Identify which cell holds the provided text, then report its (X, Y) central coordinate. 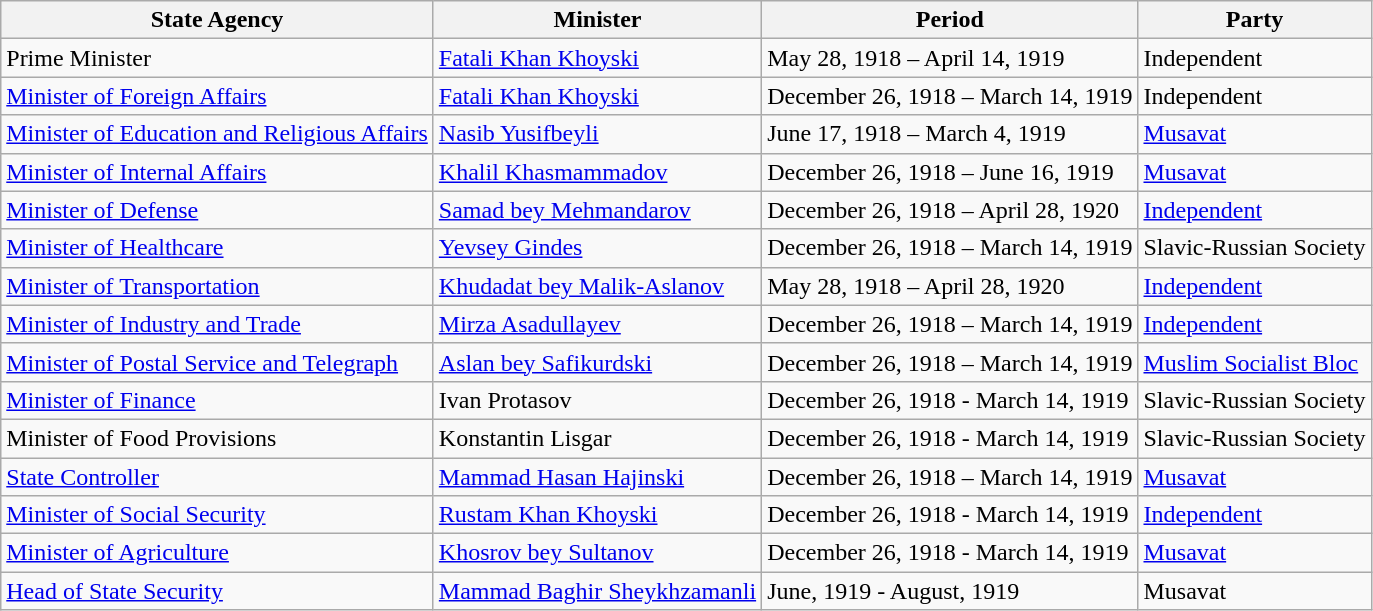
Minister of Social Security (218, 515)
Minister of Postal Service and Telegraph (218, 362)
Head of State Security (218, 591)
State Controller (218, 477)
Period (950, 20)
State Agency (218, 20)
Mammad Baghir Sheykhzamanli (597, 591)
June, 1919 - August, 1919 (950, 591)
Minister of Agriculture (218, 553)
Minister of Healthcare (218, 248)
May 28, 1918 – April 28, 1920 (950, 286)
Mirza Asadullayev (597, 324)
Minister of Foreign Affairs (218, 96)
Konstantin Lisgar (597, 438)
Minister of Finance (218, 400)
Nasib Yusifbeyli (597, 134)
Prime Minister (218, 58)
Yevsey Gindes (597, 248)
Party (1254, 20)
Minister of Food Provisions (218, 438)
June 17, 1918 – March 4, 1919 (950, 134)
Khudadat bey Malik-Aslanov (597, 286)
Aslan bey Safikurdski (597, 362)
Mammad Hasan Hajinski (597, 477)
May 28, 1918 – April 14, 1919 (950, 58)
Minister of Internal Affairs (218, 172)
Rustam Khan Khoyski (597, 515)
Samad bey Mehmandarov (597, 210)
Ivan Protasov (597, 400)
December 26, 1918 – April 28, 1920 (950, 210)
December 26, 1918 – June 16, 1919 (950, 172)
Minister of Defense (218, 210)
Muslim Socialist Bloc (1254, 362)
Minister of Transportation (218, 286)
Minister (597, 20)
Minister of Industry and Trade (218, 324)
Khalil Khasmammadov (597, 172)
Minister of Education and Religious Affairs (218, 134)
Khosrov bey Sultanov (597, 553)
